Extract the (x, y) coordinate from the center of the cell holding the provided text.  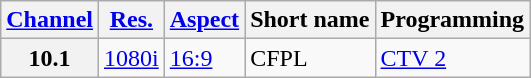
Programming (452, 20)
Short name (310, 20)
Res. (132, 20)
1080i (132, 58)
CTV 2 (452, 58)
16:9 (204, 58)
Channel (50, 20)
Aspect (204, 20)
CFPL (310, 58)
10.1 (50, 58)
